For the text-containing cell, return its midpoint in [X, Y] coordinate format. 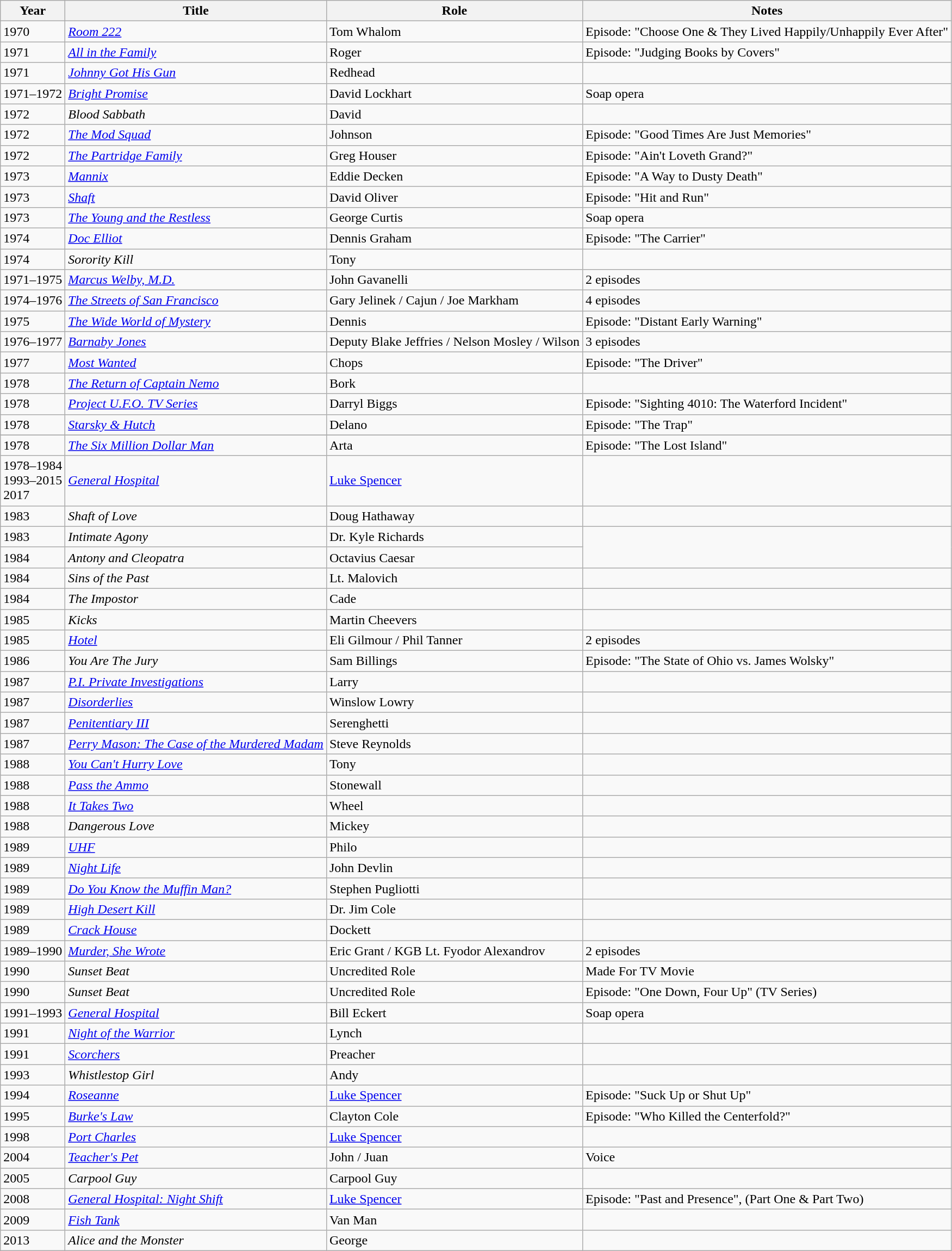
Pass the Ammo [196, 785]
George Curtis [455, 217]
Redhead [455, 73]
Dangerous Love [196, 826]
All in the Family [196, 52]
The Streets of San Francisco [196, 301]
Perry Mason: The Case of the Murdered Madam [196, 744]
1998 [33, 1137]
3 episodes [767, 342]
1971–1975 [33, 280]
George [455, 1240]
The Impostor [196, 599]
Episode: "The State of Ohio vs. James Wolsky" [767, 661]
Bork [455, 383]
Mickey [455, 826]
Episode: "Judging Books by Covers" [767, 52]
Barnaby Jones [196, 342]
UHF [196, 847]
John Gavanelli [455, 280]
Blood Sabbath [196, 114]
Preacher [455, 1054]
Fish Tank [196, 1219]
The Mod Squad [196, 135]
Serenghetti [455, 723]
Project U.F.O. TV Series [196, 404]
1995 [33, 1116]
Episode: "Suck Up or Shut Up" [767, 1096]
You Are The Jury [196, 661]
Episode: "The Lost Island" [767, 445]
1977 [33, 363]
Episode: "Distant Early Warning" [767, 321]
David Lockhart [455, 94]
Dr. Kyle Richards [455, 537]
Whistlestop Girl [196, 1075]
Doc Elliot [196, 238]
Room 222 [196, 32]
1976–1977 [33, 342]
John Devlin [455, 868]
Lynch [455, 1034]
Murder, She Wrote [196, 951]
Octavius Caesar [455, 557]
Arta [455, 445]
Sam Billings [455, 661]
It Takes Two [196, 806]
Episode: "One Down, Four Up" (TV Series) [767, 992]
John / Juan [455, 1157]
Doug Hathaway [455, 516]
Notes [767, 11]
General Hospital: Night Shift [196, 1199]
Stephen Pugliotti [455, 888]
Starsky & Hutch [196, 425]
Larry [455, 682]
Steve Reynolds [455, 744]
1994 [33, 1096]
1993 [33, 1075]
Eric Grant / KGB Lt. Fyodor Alexandrov [455, 951]
Scorchers [196, 1054]
2004 [33, 1157]
Martin Cheevers [455, 619]
Bright Promise [196, 94]
Episode: "Who Killed the Centerfold?" [767, 1116]
Sins of the Past [196, 578]
Crack House [196, 930]
Episode: "The Carrier" [767, 238]
Delano [455, 425]
The Six Million Dollar Man [196, 445]
Marcus Welby, M.D. [196, 280]
Voice [767, 1157]
Eli Gilmour / Phil Tanner [455, 640]
Hotel [196, 640]
2005 [33, 1178]
P.I. Private Investigations [196, 682]
Episode: "Ain't Loveth Grand?" [767, 155]
Sorority Kill [196, 259]
Episode: "The Driver" [767, 363]
Kicks [196, 619]
Alice and the Monster [196, 1240]
The Return of Captain Nemo [196, 383]
2013 [33, 1240]
Role [455, 11]
Darryl Biggs [455, 404]
2008 [33, 1199]
Teacher's Pet [196, 1157]
Do You Know the Muffin Man? [196, 888]
Episode: "The Trap" [767, 425]
Lt. Malovich [455, 578]
Dennis Graham [455, 238]
Dockett [455, 930]
David Oliver [455, 197]
Title [196, 11]
Antony and Cleopatra [196, 557]
The Young and the Restless [196, 217]
Most Wanted [196, 363]
2009 [33, 1219]
Roger [455, 52]
Disorderlies [196, 702]
1986 [33, 661]
1970 [33, 32]
Bill Eckert [455, 1013]
Made For TV Movie [767, 972]
Mannix [196, 176]
Gary Jelinek / Cajun / Joe Markham [455, 301]
You Can't Hurry Love [196, 764]
Shaft [196, 197]
Cade [455, 599]
1975 [33, 321]
Penitentiary III [196, 723]
Van Man [455, 1219]
Johnson [455, 135]
Dr. Jim Cole [455, 909]
1989–1990 [33, 951]
Tom Whalom [455, 32]
Port Charles [196, 1137]
Philo [455, 847]
Winslow Lowry [455, 702]
1991–1993 [33, 1013]
Stonewall [455, 785]
Wheel [455, 806]
David [455, 114]
Episode: "Choose One & They Lived Happily/Unhappily Ever After" [767, 32]
High Desert Kill [196, 909]
Episode: "Good Times Are Just Memories" [767, 135]
Eddie Decken [455, 176]
Roseanne [196, 1096]
1971–1972 [33, 94]
Episode: "A Way to Dusty Death" [767, 176]
Night Life [196, 868]
Deputy Blake Jeffries / Nelson Mosley / Wilson [455, 342]
The Partridge Family [196, 155]
Johnny Got His Gun [196, 73]
Episode: "Hit and Run" [767, 197]
1974–1976 [33, 301]
4 episodes [767, 301]
Intimate Agony [196, 537]
Year [33, 11]
Andy [455, 1075]
Burke's Law [196, 1116]
Chops [455, 363]
The Wide World of Mystery [196, 321]
Clayton Cole [455, 1116]
1978–1984 1993–2015 2017 [33, 481]
Greg Houser [455, 155]
Dennis [455, 321]
Episode: "Sighting 4010: The Waterford Incident" [767, 404]
Episode: "Past and Presence", (Part One & Part Two) [767, 1199]
Shaft of Love [196, 516]
Night of the Warrior [196, 1034]
